Locate the cell with the specified text and output its (x, y) center coordinate. 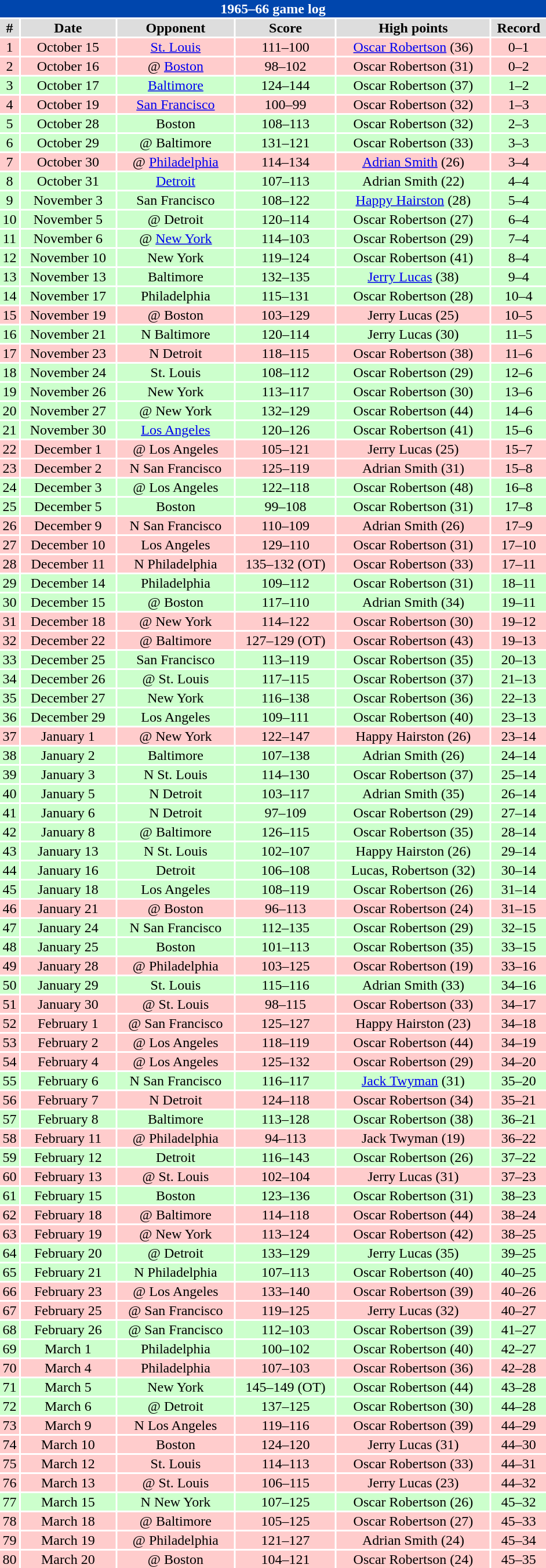
115–131 (285, 296)
40–27 (519, 1310)
5–4 (519, 200)
41–27 (519, 1330)
133–129 (285, 1253)
38–24 (519, 1215)
44–28 (519, 1406)
October 31 (68, 181)
N Los Angeles (176, 1425)
56 (9, 1100)
March 9 (68, 1425)
March 6 (68, 1406)
7–4 (519, 238)
Adrian Smith (34) (413, 602)
111–100 (285, 47)
118–119 (285, 1042)
October 17 (68, 85)
78 (9, 1521)
52 (9, 1023)
24 (9, 487)
December 25 (68, 660)
73 (9, 1425)
101–113 (285, 947)
February 21 (68, 1272)
February 11 (68, 1138)
108–113 (285, 124)
123–136 (285, 1196)
18 (9, 372)
21–13 (519, 679)
October 19 (68, 104)
132–129 (285, 411)
Adrian Smith (31) (413, 468)
November 10 (68, 258)
9 (9, 200)
102–107 (285, 851)
March 1 (68, 1349)
18–11 (519, 583)
31–15 (519, 908)
7 (9, 162)
February 23 (68, 1291)
114–134 (285, 162)
February 7 (68, 1100)
58 (9, 1138)
19–12 (519, 621)
Happy Hairston (23) (413, 1023)
25 (9, 506)
13 (9, 277)
February 12 (68, 1157)
4–4 (519, 181)
February 15 (68, 1196)
17–10 (519, 545)
43 (9, 851)
107–103 (285, 1368)
145–149 (OT) (285, 1387)
28 (9, 564)
19 (9, 392)
124–144 (285, 85)
80 (9, 1559)
37–22 (519, 1157)
December 3 (68, 487)
53 (9, 1042)
January 29 (68, 985)
42–28 (519, 1368)
37 (9, 736)
9–4 (519, 277)
40–25 (519, 1272)
43–28 (519, 1387)
November 24 (68, 372)
24–14 (519, 755)
23 (9, 468)
45–33 (519, 1521)
63 (9, 1234)
27 (9, 545)
119–125 (285, 1310)
99–108 (285, 506)
50 (9, 985)
38–25 (519, 1234)
February 6 (68, 1081)
26–14 (519, 794)
October 28 (68, 124)
103–125 (285, 966)
March 15 (68, 1502)
67 (9, 1310)
44–31 (519, 1464)
76 (9, 1483)
36 (9, 717)
N New York (176, 1502)
45 (9, 889)
75 (9, 1464)
97–109 (285, 813)
23–13 (519, 717)
107–138 (285, 755)
108–122 (285, 200)
November 30 (68, 430)
108–112 (285, 372)
February 18 (68, 1215)
Jerry Lucas (35) (413, 1253)
35 (9, 698)
113–119 (285, 660)
39 (9, 774)
Score (285, 28)
33–16 (519, 966)
Adrian Smith (33) (413, 985)
38 (9, 755)
14–6 (519, 411)
44 (9, 870)
Record (519, 28)
94–113 (285, 1138)
79 (9, 1540)
35–20 (519, 1081)
41 (9, 813)
Date (68, 28)
November 19 (68, 315)
40 (9, 794)
116–117 (285, 1081)
44–29 (519, 1425)
26 (9, 526)
December 5 (68, 506)
116–138 (285, 698)
35–21 (519, 1100)
13–6 (519, 392)
4 (9, 104)
127–129 (OT) (285, 640)
125–127 (285, 1023)
March 13 (68, 1483)
23–14 (519, 736)
January 28 (68, 966)
66 (9, 1291)
125–132 (285, 1062)
100–99 (285, 104)
39–25 (519, 1253)
20–13 (519, 660)
Oscar Robertson (34) (413, 1100)
15 (9, 315)
29 (9, 583)
December 18 (68, 621)
February 2 (68, 1042)
December 22 (68, 640)
High points (413, 28)
117–110 (285, 602)
12–6 (519, 372)
December 27 (68, 698)
Oscar Robertson (48) (413, 487)
15–8 (519, 468)
131–121 (285, 143)
36–21 (519, 1119)
January 24 (68, 928)
124–118 (285, 1100)
March 18 (68, 1521)
Oscar Robertson (19) (413, 966)
31–14 (519, 889)
October 16 (68, 66)
118–115 (285, 353)
34–20 (519, 1062)
10 (9, 219)
February 20 (68, 1253)
40–26 (519, 1291)
Opponent (176, 28)
3 (9, 85)
30 (9, 602)
January 25 (68, 947)
31 (9, 621)
124–120 (285, 1444)
Adrian Smith (24) (413, 1540)
122–147 (285, 736)
132–135 (285, 277)
February 1 (68, 1023)
45–35 (519, 1559)
25–14 (519, 774)
8 (9, 181)
January 16 (68, 870)
October 29 (68, 143)
November 23 (68, 353)
42 (9, 832)
122–118 (285, 487)
46 (9, 908)
64 (9, 1253)
71 (9, 1387)
29–14 (519, 851)
113–117 (285, 392)
January 1 (68, 736)
January 13 (68, 851)
98–102 (285, 66)
November 26 (68, 392)
March 19 (68, 1540)
37–23 (519, 1176)
March 20 (68, 1559)
112–103 (285, 1330)
6–4 (519, 219)
19–11 (519, 602)
119–116 (285, 1425)
December 1 (68, 449)
Lucas, Robertson (32) (413, 870)
February 19 (68, 1234)
33–15 (519, 947)
December 2 (68, 468)
34–17 (519, 1004)
11–5 (519, 334)
March 10 (68, 1444)
45–34 (519, 1540)
Jerry Lucas (38) (413, 277)
34 (9, 679)
45–32 (519, 1502)
Oscar Robertson (43) (413, 640)
6 (9, 143)
135–132 (OT) (285, 564)
October 15 (68, 47)
109–112 (285, 583)
0–1 (519, 47)
30–14 (519, 870)
0–2 (519, 66)
77 (9, 1502)
57 (9, 1119)
February 8 (68, 1119)
December 10 (68, 545)
103–129 (285, 315)
Oscar Robertson (28) (413, 296)
November 6 (68, 238)
113–124 (285, 1234)
27–14 (519, 813)
98–115 (285, 1004)
Oscar Robertson (42) (413, 1234)
11 (9, 238)
59 (9, 1157)
47 (9, 928)
103–117 (285, 794)
21 (9, 430)
125–119 (285, 468)
March 4 (68, 1368)
34–16 (519, 985)
69 (9, 1349)
96–113 (285, 908)
114–130 (285, 774)
December 11 (68, 564)
January 3 (68, 774)
November 27 (68, 411)
133–140 (285, 1291)
14 (9, 296)
March 5 (68, 1387)
8–4 (519, 258)
20 (9, 411)
114–118 (285, 1215)
December 9 (68, 526)
January 8 (68, 832)
126–115 (285, 832)
5 (9, 124)
109–111 (285, 717)
48 (9, 947)
Jack Twyman (31) (413, 1081)
106–115 (285, 1483)
February 13 (68, 1176)
19–13 (519, 640)
17–9 (519, 526)
42–27 (519, 1349)
137–125 (285, 1406)
12 (9, 258)
Jerry Lucas (23) (413, 1483)
114–113 (285, 1464)
Adrian Smith (35) (413, 794)
Happy Hairston (28) (413, 200)
3–3 (519, 143)
1–2 (519, 85)
N Baltimore (176, 334)
1965–66 game log (273, 9)
129–110 (285, 545)
104–121 (285, 1559)
68 (9, 1330)
1–3 (519, 104)
72 (9, 1406)
November 17 (68, 296)
44–32 (519, 1483)
17 (9, 353)
November 13 (68, 277)
105–125 (285, 1521)
11–6 (519, 353)
Jack Twyman (19) (413, 1138)
December 29 (68, 717)
110–109 (285, 526)
113–128 (285, 1119)
32–15 (519, 928)
3–4 (519, 162)
16–8 (519, 487)
65 (9, 1272)
January 21 (68, 908)
114–103 (285, 238)
108–119 (285, 889)
November 5 (68, 219)
36–22 (519, 1138)
61 (9, 1196)
15–6 (519, 430)
117–115 (285, 679)
49 (9, 966)
121–127 (285, 1540)
22 (9, 449)
60 (9, 1176)
March 12 (68, 1464)
February 25 (68, 1310)
119–124 (285, 258)
1 (9, 47)
2–3 (519, 124)
December 14 (68, 583)
Adrian Smith (22) (413, 181)
32 (9, 640)
107–125 (285, 1502)
74 (9, 1444)
Jerry Lucas (30) (413, 334)
62 (9, 1215)
112–135 (285, 928)
70 (9, 1368)
114–122 (285, 621)
33 (9, 660)
51 (9, 1004)
106–108 (285, 870)
105–121 (285, 449)
February 4 (68, 1062)
Jerry Lucas (32) (413, 1310)
January 6 (68, 813)
January 18 (68, 889)
10–4 (519, 296)
116–143 (285, 1157)
January 2 (68, 755)
October 30 (68, 162)
17–8 (519, 506)
28–14 (519, 832)
38–23 (519, 1196)
17–11 (519, 564)
34–19 (519, 1042)
February 26 (68, 1330)
16 (9, 334)
44–30 (519, 1444)
November 3 (68, 200)
December 26 (68, 679)
January 5 (68, 794)
January 30 (68, 1004)
# (9, 28)
15–7 (519, 449)
115–116 (285, 985)
34–18 (519, 1023)
54 (9, 1062)
102–104 (285, 1176)
100–102 (285, 1349)
November 21 (68, 334)
22–13 (519, 698)
10–5 (519, 315)
2 (9, 66)
55 (9, 1081)
December 15 (68, 602)
120–126 (285, 430)
